Return the (x, y) coordinate for the center point of the cell that contains the specified text.  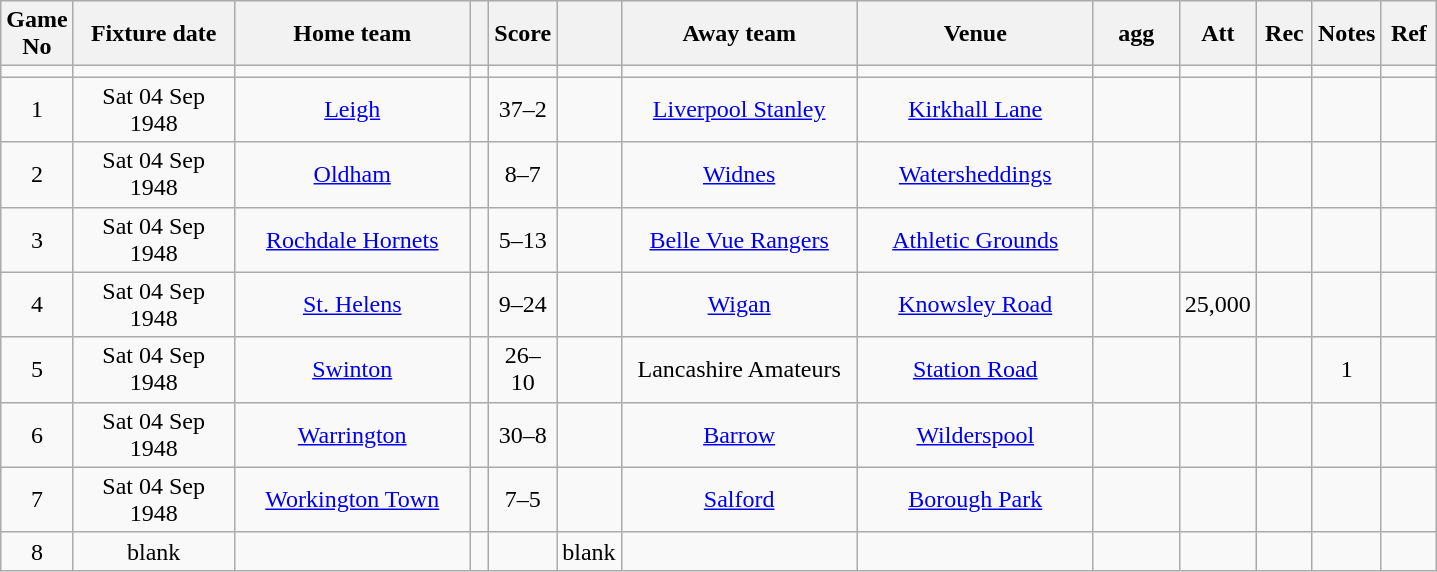
9–24 (523, 304)
Watersheddings (975, 174)
Warrington (352, 434)
Venue (975, 34)
3 (37, 240)
Borough Park (975, 500)
Away team (739, 34)
Leigh (352, 110)
Score (523, 34)
Athletic Grounds (975, 240)
2 (37, 174)
26–10 (523, 370)
4 (37, 304)
Game No (37, 34)
30–8 (523, 434)
Ref (1409, 34)
Rochdale Hornets (352, 240)
6 (37, 434)
Oldham (352, 174)
Knowsley Road (975, 304)
7 (37, 500)
Rec (1284, 34)
8–7 (523, 174)
7–5 (523, 500)
Swinton (352, 370)
Liverpool Stanley (739, 110)
Lancashire Amateurs (739, 370)
Widnes (739, 174)
Home team (352, 34)
Wilderspool (975, 434)
Belle Vue Rangers (739, 240)
Salford (739, 500)
8 (37, 551)
Barrow (739, 434)
Fixture date (154, 34)
Wigan (739, 304)
5 (37, 370)
agg (1136, 34)
Station Road (975, 370)
Att (1218, 34)
Kirkhall Lane (975, 110)
Workington Town (352, 500)
St. Helens (352, 304)
25,000 (1218, 304)
37–2 (523, 110)
Notes (1346, 34)
5–13 (523, 240)
